For the text-containing cell, return its midpoint in (x, y) coordinate format. 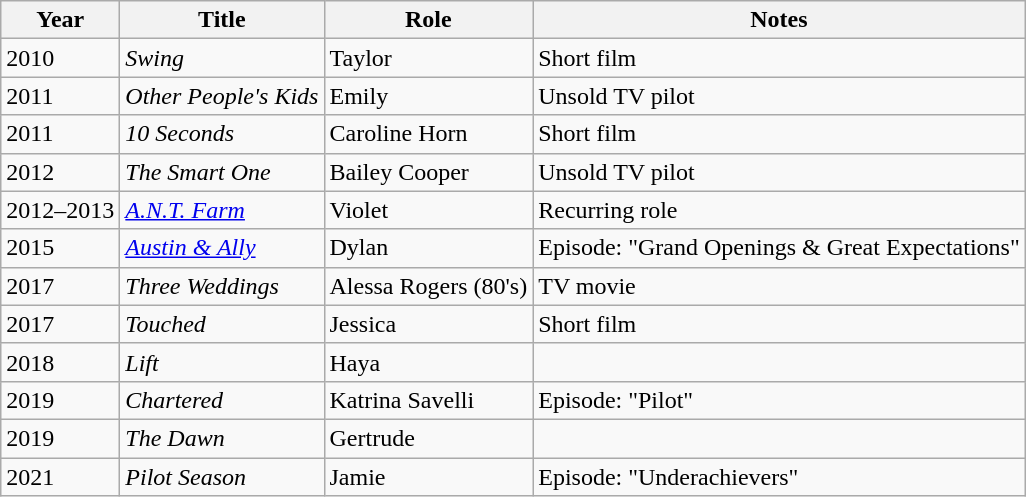
Episode: "Grand Openings & Great Expectations" (780, 248)
2010 (60, 58)
Other People's Kids (222, 96)
Episode: "Underachievers" (780, 477)
2012–2013 (60, 210)
2018 (60, 362)
2015 (60, 248)
Katrina Savelli (428, 400)
Violet (428, 210)
Episode: "Pilot" (780, 400)
The Dawn (222, 438)
Caroline Horn (428, 134)
2021 (60, 477)
Bailey Cooper (428, 172)
Haya (428, 362)
Swing (222, 58)
Title (222, 20)
Chartered (222, 400)
Jessica (428, 324)
The Smart One (222, 172)
Dylan (428, 248)
Alessa Rogers (80's) (428, 286)
TV movie (780, 286)
Notes (780, 20)
Lift (222, 362)
Emily (428, 96)
2012 (60, 172)
10 Seconds (222, 134)
Taylor (428, 58)
Year (60, 20)
Gertrude (428, 438)
Pilot Season (222, 477)
Austin & Ally (222, 248)
Touched (222, 324)
Recurring role (780, 210)
Jamie (428, 477)
A.N.T. Farm (222, 210)
Three Weddings (222, 286)
Role (428, 20)
